Search for the cell housing the specified text and yield its (X, Y) center coordinate. 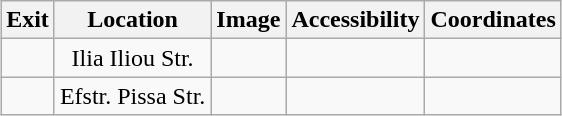
Coordinates (493, 20)
Location (132, 20)
Efstr. Pissa Str. (132, 96)
Image (248, 20)
Ilia Iliou Str. (132, 58)
Accessibility (356, 20)
Exit (28, 20)
